Extract the [X, Y] coordinate from the center of the cell holding the provided text.  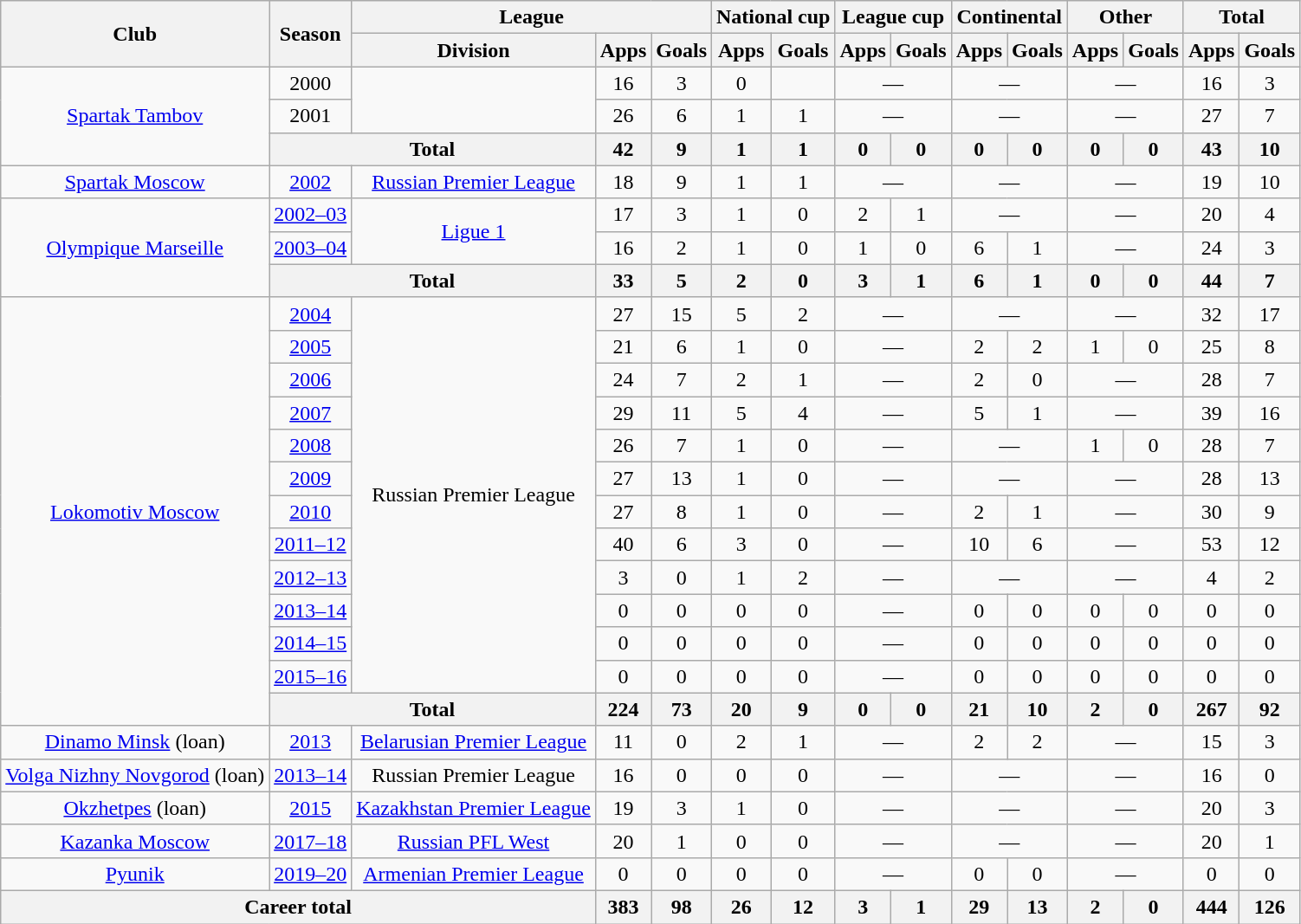
40 [623, 545]
2002 [310, 182]
2006 [310, 379]
43 [1211, 149]
Kazakhstan Premier League [474, 808]
Okzhetpes (loan) [135, 808]
92 [1270, 709]
Kazanka Moscow [135, 841]
2017–18 [310, 841]
25 [1211, 346]
2000 [310, 83]
383 [623, 907]
2008 [310, 446]
2011–12 [310, 545]
Spartak Tambov [135, 116]
Armenian Premier League [474, 874]
53 [1211, 545]
30 [1211, 512]
126 [1270, 907]
224 [623, 709]
2013 [310, 742]
42 [623, 149]
2014–15 [310, 643]
Club [135, 34]
National cup [773, 17]
League cup [893, 17]
444 [1211, 907]
Spartak Moscow [135, 182]
2007 [310, 413]
2004 [310, 313]
2003–04 [310, 248]
2001 [310, 116]
73 [682, 709]
2002–03 [310, 215]
32 [1211, 313]
Dinamo Minsk (loan) [135, 742]
2009 [310, 479]
Volga Nizhny Novgorod (loan) [135, 775]
Continental [1009, 17]
44 [1211, 281]
18 [623, 182]
Lokomotiv Moscow [135, 511]
2015–16 [310, 676]
Division [474, 50]
Ligue 1 [474, 231]
267 [1211, 709]
Olympique Marseille [135, 248]
33 [623, 281]
2019–20 [310, 874]
98 [682, 907]
Career total [298, 907]
2012–13 [310, 578]
2015 [310, 808]
Pyunik [135, 874]
Season [310, 34]
39 [1211, 413]
Belarusian Premier League [474, 742]
Russian PFL West [474, 841]
League [532, 17]
2010 [310, 512]
Other [1125, 17]
2005 [310, 346]
